Provide the (x, y) coordinate of the cell's center where the given text is located.  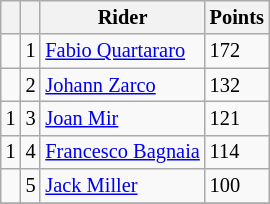
4 (31, 152)
5 (31, 186)
Rider (122, 17)
172 (237, 51)
Fabio Quartararo (122, 51)
114 (237, 152)
132 (237, 85)
2 (31, 85)
Points (237, 17)
Jack Miller (122, 186)
Joan Mir (122, 118)
121 (237, 118)
Francesco Bagnaia (122, 152)
Johann Zarco (122, 85)
100 (237, 186)
3 (31, 118)
